Capture the cell that displays the provided text and extract its (X, Y) central coordinate. 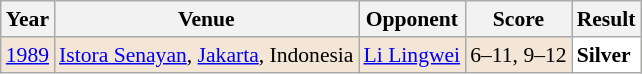
Score (518, 19)
1989 (28, 55)
Li Lingwei (412, 55)
Silver (606, 55)
Result (606, 19)
Year (28, 19)
Istora Senayan, Jakarta, Indonesia (206, 55)
Opponent (412, 19)
6–11, 9–12 (518, 55)
Venue (206, 19)
